Capture the cell that displays the provided text and extract its [X, Y] central coordinate. 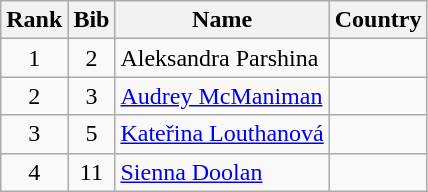
5 [92, 134]
Rank [34, 20]
1 [34, 58]
Aleksandra Parshina [222, 58]
Bib [92, 20]
Name [222, 20]
Sienna Doolan [222, 172]
11 [92, 172]
Audrey McManiman [222, 96]
4 [34, 172]
Country [378, 20]
Kateřina Louthanová [222, 134]
